Return the (x, y) coordinate for the center point of the cell that contains the specified text.  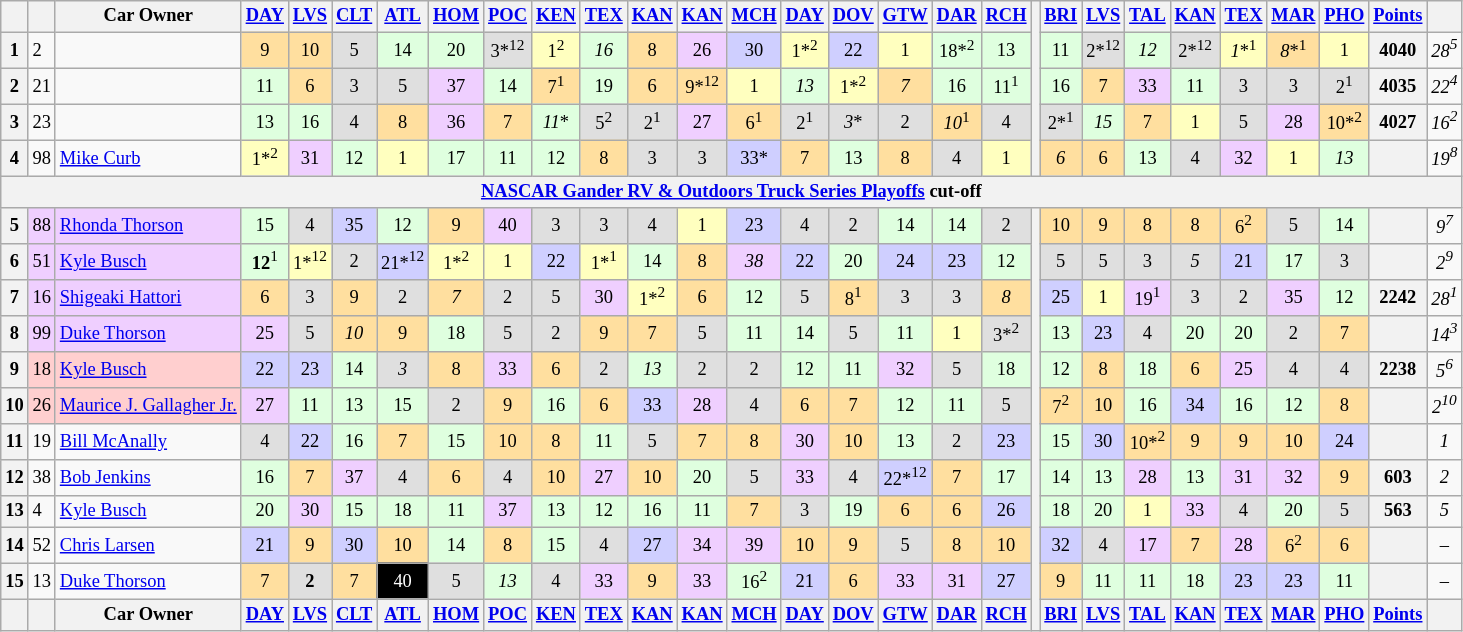
NASCAR Gander RV & Outdoors Truck Series Playoffs cut-off (732, 192)
97 (1444, 226)
2238 (1398, 370)
Bill McAnally (148, 442)
4035 (1398, 86)
71 (556, 86)
3*12 (508, 50)
99 (42, 334)
36 (456, 122)
29 (1444, 262)
3* (853, 122)
39 (754, 545)
191 (1148, 298)
33* (754, 158)
Rhonda Thorson (148, 226)
61 (754, 122)
98 (42, 158)
18*2 (956, 50)
72 (1061, 406)
9*12 (702, 86)
56 (1444, 370)
Maurice J. Gallagher Jr. (148, 406)
81 (853, 298)
111 (1006, 86)
11* (556, 122)
2*1 (1061, 122)
101 (956, 122)
4027 (1398, 122)
1*12 (310, 262)
198 (1444, 158)
285 (1444, 50)
563 (1398, 512)
224 (1444, 86)
22*12 (905, 478)
Chris Larsen (148, 545)
121 (264, 262)
8*1 (1294, 50)
143 (1444, 334)
4040 (1398, 50)
3*2 (1006, 334)
210 (1444, 406)
603 (1398, 478)
51 (42, 262)
Shigeaki Hattori (148, 298)
88 (42, 226)
Mike Curb (148, 158)
2242 (1398, 298)
Bob Jenkins (148, 478)
281 (1444, 298)
21*12 (403, 262)
